Scan for the cell matching the given text and deliver its (x, y) coordinate at center. 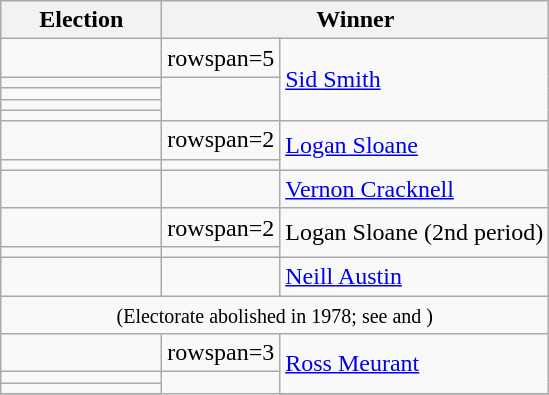
rowspan=3 (221, 353)
(Electorate abolished in 1978; see and ) (275, 315)
Ross Meurant (414, 364)
Election (82, 20)
Logan Sloane (414, 146)
Logan Sloane (2nd period) (414, 232)
Neill Austin (414, 276)
rowspan=5 (221, 58)
Vernon Cracknell (414, 189)
Sid Smith (414, 80)
Winner (356, 20)
